Capture the cell that displays the provided text and extract its (X, Y) central coordinate. 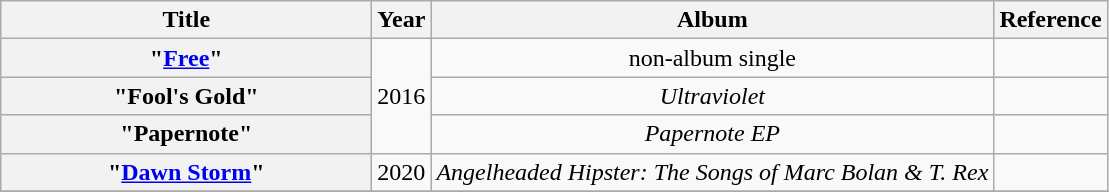
"Fool's Gold" (186, 96)
Ultraviolet (712, 96)
2016 (402, 96)
"Free" (186, 58)
Year (402, 20)
2020 (402, 172)
Angelheaded Hipster: The Songs of Marc Bolan & T. Rex (712, 172)
Papernote EP (712, 134)
"Papernote" (186, 134)
non-album single (712, 58)
Album (712, 20)
Title (186, 20)
"Dawn Storm" (186, 172)
Reference (1050, 20)
